Return (X, Y) of the center of cell containing provided text 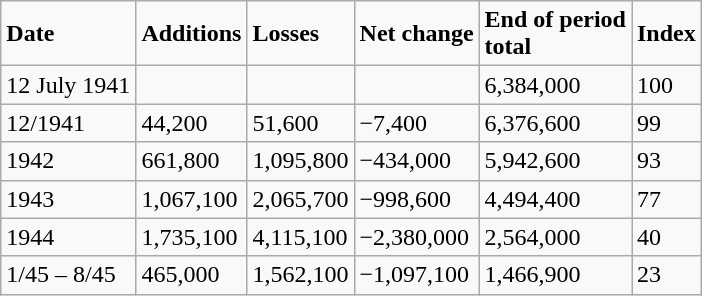
Index (667, 34)
−1,097,100 (416, 275)
Losses (300, 34)
77 (667, 199)
5,942,600 (555, 161)
44,200 (192, 123)
40 (667, 237)
1,562,100 (300, 275)
1943 (68, 199)
1,735,100 (192, 237)
4,115,100 (300, 237)
Net change (416, 34)
1944 (68, 237)
−7,400 (416, 123)
93 (667, 161)
1,095,800 (300, 161)
Additions (192, 34)
4,494,400 (555, 199)
99 (667, 123)
2,065,700 (300, 199)
1,466,900 (555, 275)
Date (68, 34)
465,000 (192, 275)
2,564,000 (555, 237)
−434,000 (416, 161)
−998,600 (416, 199)
1942 (68, 161)
661,800 (192, 161)
End of periodtotal (555, 34)
100 (667, 85)
12 July 1941 (68, 85)
12/1941 (68, 123)
−2,380,000 (416, 237)
51,600 (300, 123)
1,067,100 (192, 199)
1/45 – 8/45 (68, 275)
23 (667, 275)
6,376,600 (555, 123)
6,384,000 (555, 85)
